Return (X, Y) of the center of cell containing provided text 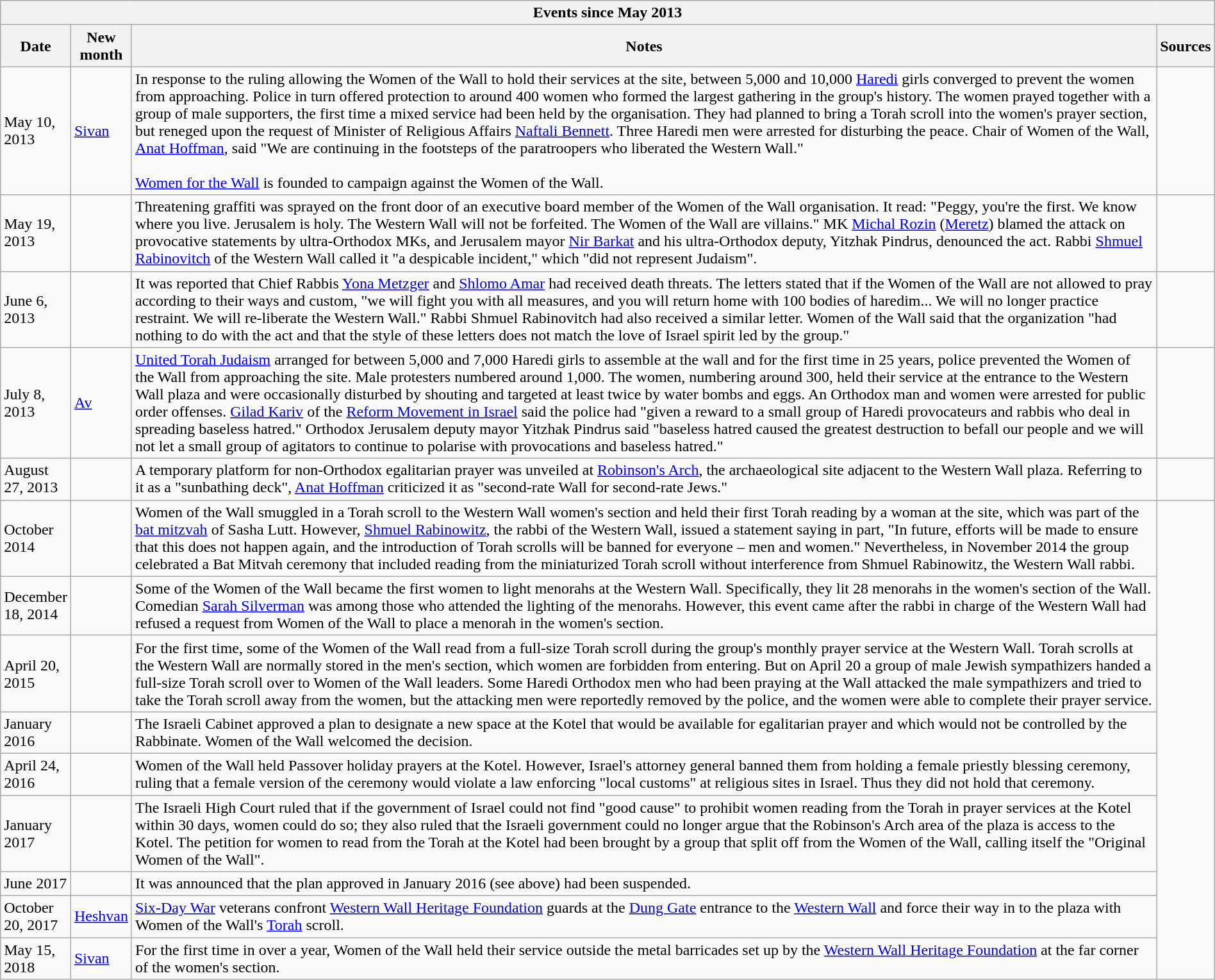
December 18, 2014 (36, 606)
June 6, 2013 (36, 309)
April 24, 2016 (36, 774)
May 15, 2018 (36, 959)
August 27, 2013 (36, 479)
Sources (1186, 46)
October 2014 (36, 538)
It was announced that the plan approved in January 2016 (see above) had been suspended. (643, 884)
June 2017 (36, 884)
October 20, 2017 (36, 917)
January 2016 (36, 732)
May 19, 2013 (36, 233)
Heshvan (101, 917)
July 8, 2013 (36, 403)
New month (101, 46)
Av (101, 403)
April 20, 2015 (36, 673)
January 2017 (36, 833)
Events since May 2013 (607, 13)
May 10, 2013 (36, 131)
Date (36, 46)
Notes (643, 46)
